Return [x, y] of the center of cell containing provided text 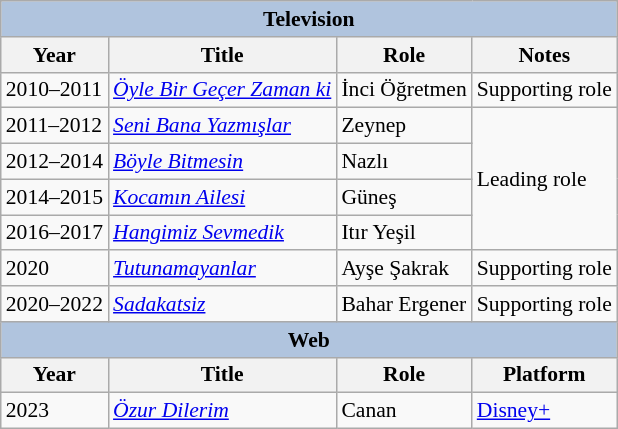
Sadakatsiz [222, 304]
2016–2017 [54, 233]
2011–2012 [54, 126]
Disney+ [544, 411]
Kocamın Ailesi [222, 197]
Ayşe Şakrak [404, 269]
Bahar Ergener [404, 304]
Platform [544, 375]
Öyle Bir Geçer Zaman ki [222, 90]
Seni Bana Yazmışlar [222, 126]
2023 [54, 411]
Canan [404, 411]
Özur Dilerim [222, 411]
Notes [544, 55]
Böyle Bitmesin [222, 162]
Leading role [544, 179]
2012–2014 [54, 162]
Hangimiz Sevmedik [222, 233]
Nazlı [404, 162]
2014–2015 [54, 197]
Web [309, 340]
2020 [54, 269]
Zeynep [404, 126]
İnci Öğretmen [404, 90]
Güneş [404, 197]
Tutunamayanlar [222, 269]
2020–2022 [54, 304]
Itır Yeşil [404, 233]
Television [309, 19]
2010–2011 [54, 90]
